Identify which cell holds the provided text, then report its [x, y] central coordinate. 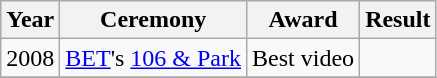
Ceremony [154, 20]
Result [398, 20]
2008 [30, 58]
Best video [304, 58]
Award [304, 20]
BET's 106 & Park [154, 58]
Year [30, 20]
